Provide the (X, Y) coordinate of the cell's center where the given text is located.  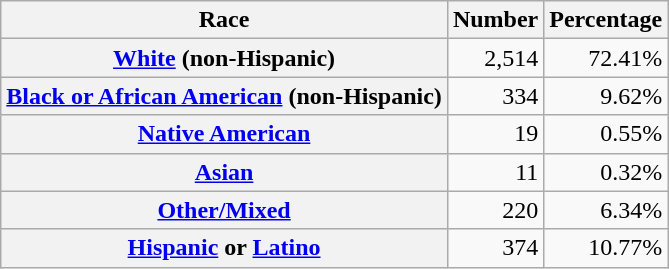
0.55% (606, 134)
Hispanic or Latino (224, 248)
White (non-Hispanic) (224, 58)
220 (495, 210)
Other/Mixed (224, 210)
72.41% (606, 58)
0.32% (606, 172)
Number (495, 20)
Race (224, 20)
10.77% (606, 248)
6.34% (606, 210)
Native American (224, 134)
11 (495, 172)
Asian (224, 172)
19 (495, 134)
9.62% (606, 96)
334 (495, 96)
2,514 (495, 58)
Black or African American (non-Hispanic) (224, 96)
Percentage (606, 20)
374 (495, 248)
